Pinpoint the cell where the given text exists, returning its [X, Y] midpoint coordinate. 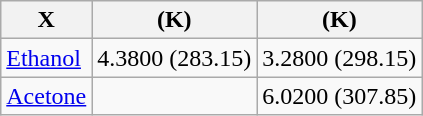
3.2800 (298.15) [340, 58]
4.3800 (283.15) [174, 58]
X [46, 20]
6.0200 (307.85) [340, 96]
Acetone [46, 96]
Ethanol [46, 58]
